For the text-containing cell, return its midpoint in [x, y] coordinate format. 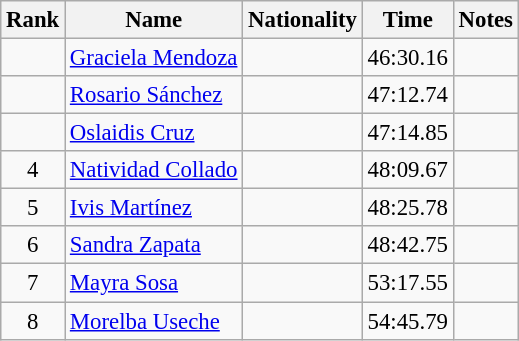
Time [408, 20]
53:17.55 [408, 283]
Graciela Mendoza [154, 58]
7 [33, 283]
54:45.79 [408, 321]
Name [154, 20]
48:42.75 [408, 245]
5 [33, 208]
6 [33, 245]
Morelba Useche [154, 321]
4 [33, 170]
8 [33, 321]
47:12.74 [408, 95]
Mayra Sosa [154, 283]
Sandra Zapata [154, 245]
48:25.78 [408, 208]
Rank [33, 20]
47:14.85 [408, 133]
46:30.16 [408, 58]
Notes [486, 20]
Ivis Martínez [154, 208]
Natividad Collado [154, 170]
Oslaidis Cruz [154, 133]
Nationality [302, 20]
Rosario Sánchez [154, 95]
48:09.67 [408, 170]
